Detect which cell encompasses the target text, then output its [X, Y] center coordinate. 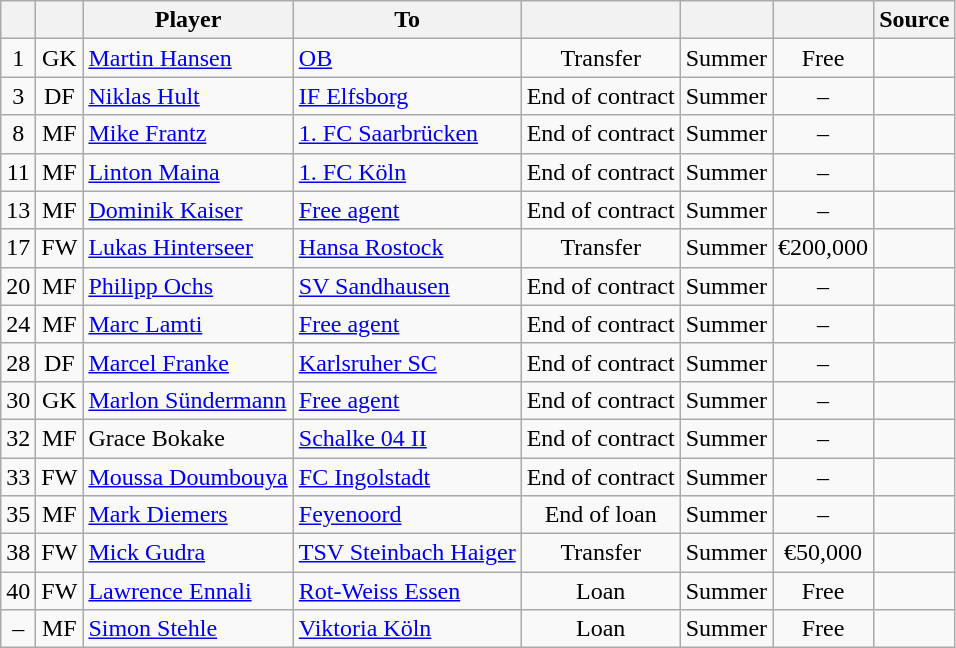
Marc Lamti [188, 324]
Lukas Hinterseer [188, 248]
Marcel Franke [188, 362]
8 [18, 134]
Linton Maina [188, 172]
Feyenoord [407, 515]
30 [18, 400]
38 [18, 553]
Simon Stehle [188, 629]
SV Sandhausen [407, 286]
Marlon Sündermann [188, 400]
17 [18, 248]
Dominik Kaiser [188, 210]
Mike Frantz [188, 134]
3 [18, 96]
11 [18, 172]
Player [188, 20]
28 [18, 362]
40 [18, 591]
1. FC Saarbrücken [407, 134]
IF Elfsborg [407, 96]
Karlsruher SC [407, 362]
Philipp Ochs [188, 286]
End of loan [600, 515]
€50,000 [824, 553]
Schalke 04 II [407, 438]
Mick Gudra [188, 553]
1. FC Köln [407, 172]
20 [18, 286]
Hansa Rostock [407, 248]
Lawrence Ennali [188, 591]
Martin Hansen [188, 58]
Source [914, 20]
32 [18, 438]
13 [18, 210]
Rot-Weiss Essen [407, 591]
OB [407, 58]
FC Ingolstadt [407, 477]
Mark Diemers [188, 515]
Grace Bokake [188, 438]
€200,000 [824, 248]
1 [18, 58]
Moussa Doumbouya [188, 477]
To [407, 20]
33 [18, 477]
TSV Steinbach Haiger [407, 553]
Niklas Hult [188, 96]
35 [18, 515]
Viktoria Köln [407, 629]
24 [18, 324]
